From the cell containing the given text, extract its center point as (X, Y) coordinate. 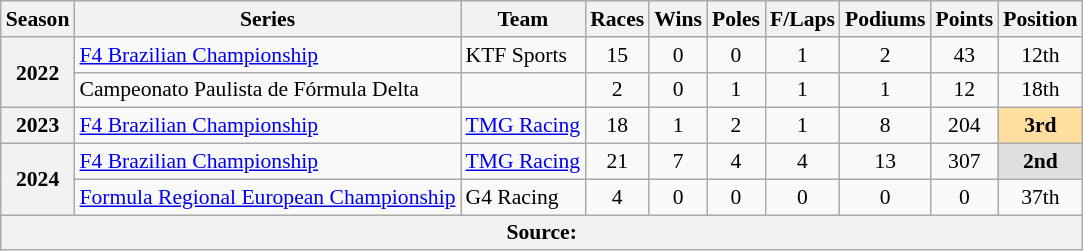
Team (522, 19)
Races (617, 19)
Season (38, 19)
204 (964, 126)
13 (886, 162)
3rd (1040, 126)
18th (1040, 90)
15 (617, 55)
Points (964, 19)
12th (1040, 55)
Campeonato Paulista de Fórmula Delta (267, 90)
Wins (678, 19)
43 (964, 55)
2nd (1040, 162)
Podiums (886, 19)
7 (678, 162)
37th (1040, 197)
F/Laps (802, 19)
Poles (736, 19)
2022 (38, 72)
2023 (38, 126)
Source: (542, 233)
307 (964, 162)
21 (617, 162)
Position (1040, 19)
Series (267, 19)
18 (617, 126)
Formula Regional European Championship (267, 197)
8 (886, 126)
KTF Sports (522, 55)
2024 (38, 180)
12 (964, 90)
G4 Racing (522, 197)
